Return the [X, Y] coordinate for the center point of the cell that contains the specified text.  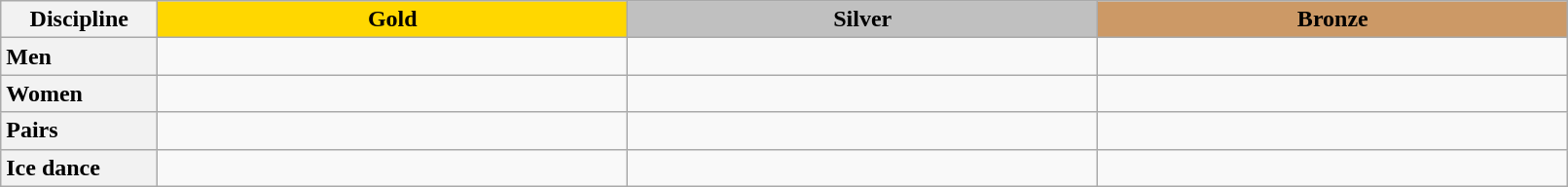
Silver [862, 19]
Men [80, 56]
Women [80, 93]
Discipline [80, 19]
Pairs [80, 131]
Ice dance [80, 168]
Gold [393, 19]
Bronze [1333, 19]
